Determine the (x, y) coordinate at the center of the cell enclosing the given text.  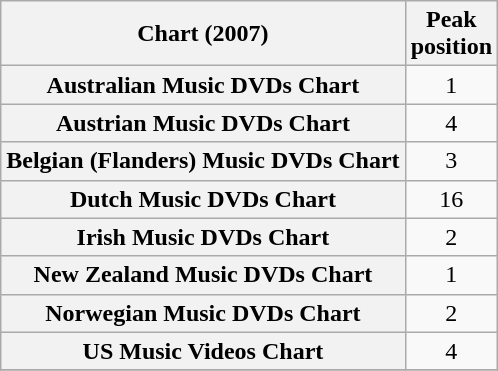
Austrian Music DVDs Chart (203, 123)
Peakposition (451, 34)
3 (451, 161)
Australian Music DVDs Chart (203, 85)
US Music Videos Chart (203, 351)
Chart (2007) (203, 34)
16 (451, 199)
Norwegian Music DVDs Chart (203, 313)
Belgian (Flanders) Music DVDs Chart (203, 161)
Dutch Music DVDs Chart (203, 199)
Irish Music DVDs Chart (203, 237)
New Zealand Music DVDs Chart (203, 275)
